Return [X, Y] of the center of cell containing provided text 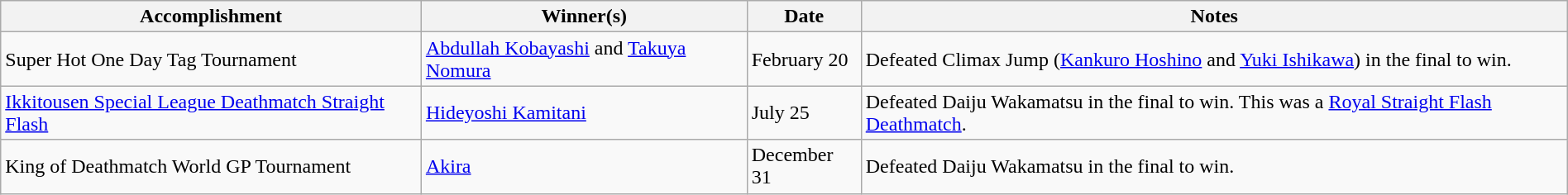
Date [804, 17]
Akira [584, 167]
Hideyoshi Kamitani [584, 112]
Ikkitousen Special League Deathmatch Straight Flash [212, 112]
Super Hot One Day Tag Tournament [212, 59]
Defeated Climax Jump (Kankuro Hoshino and Yuki Ishikawa) in the final to win. [1214, 59]
King of Deathmatch World GP Tournament [212, 167]
Winner(s) [584, 17]
Defeated Daiju Wakamatsu in the final to win. This was a Royal Straight Flash Deathmatch. [1214, 112]
Defeated Daiju Wakamatsu in the final to win. [1214, 167]
December 31 [804, 167]
Accomplishment [212, 17]
Notes [1214, 17]
February 20 [804, 59]
July 25 [804, 112]
Abdullah Kobayashi and Takuya Nomura [584, 59]
